Search for the cell housing the specified text and yield its [x, y] center coordinate. 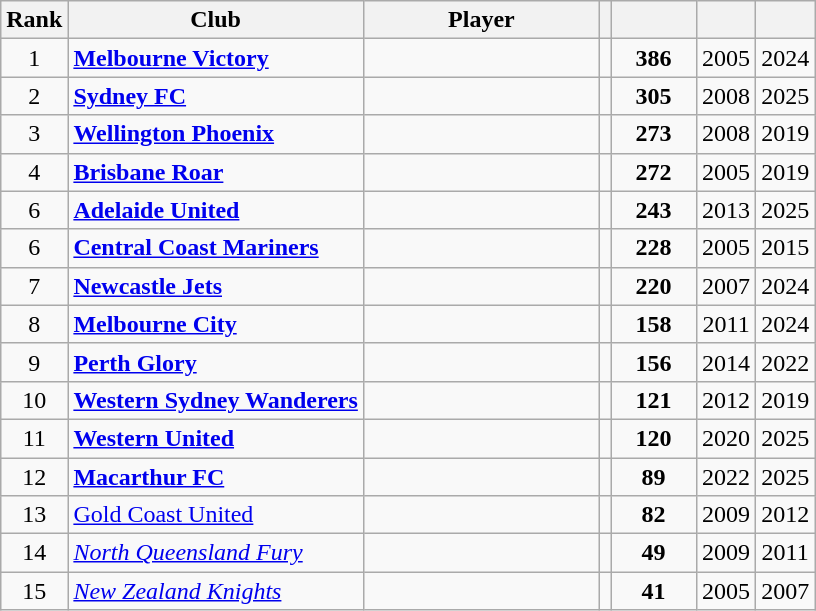
Newcastle Jets [216, 286]
Rank [34, 20]
2014 [726, 362]
13 [34, 515]
Melbourne Victory [216, 58]
Macarthur FC [216, 477]
49 [653, 553]
New Zealand Knights [216, 591]
1 [34, 58]
4 [34, 172]
120 [653, 438]
Adelaide United [216, 210]
386 [653, 58]
41 [653, 591]
9 [34, 362]
Central Coast Mariners [216, 248]
Wellington Phoenix [216, 134]
15 [34, 591]
8 [34, 324]
2015 [786, 248]
Western United [216, 438]
10 [34, 400]
273 [653, 134]
158 [653, 324]
156 [653, 362]
North Queensland Fury [216, 553]
220 [653, 286]
Player [481, 20]
89 [653, 477]
Sydney FC [216, 96]
14 [34, 553]
12 [34, 477]
2 [34, 96]
2013 [726, 210]
Perth Glory [216, 362]
3 [34, 134]
2020 [726, 438]
243 [653, 210]
Western Sydney Wanderers [216, 400]
121 [653, 400]
7 [34, 286]
305 [653, 96]
82 [653, 515]
11 [34, 438]
Gold Coast United [216, 515]
Melbourne City [216, 324]
272 [653, 172]
Club [216, 20]
228 [653, 248]
Brisbane Roar [216, 172]
